Identify which cell holds the provided text, then report its [X, Y] central coordinate. 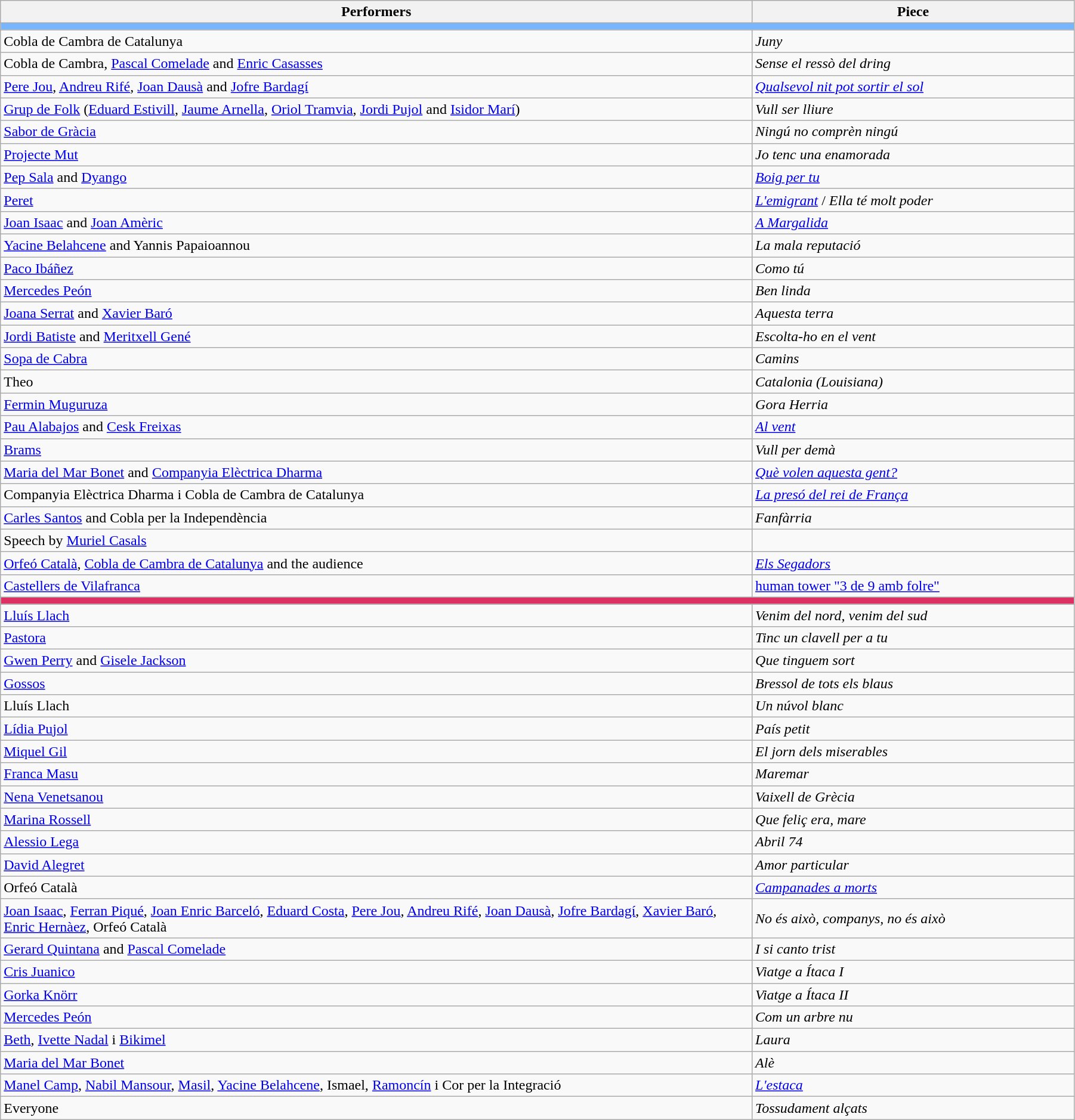
Laura [913, 1040]
Maremar [913, 774]
Performers [376, 12]
Yacine Belahcene and Yannis Papaioannou [376, 245]
L'emigrant / Ella té molt poder [913, 200]
Nena Venetsanou [376, 797]
Pere Jou, Andreu Rifé, Joan Dausà and Jofre Bardagí [376, 86]
I si canto trist [913, 949]
Catalonia (Louisiana) [913, 382]
Brams [376, 450]
Paco Ibáñez [376, 268]
Pastora [376, 638]
Com un arbre nu [913, 1017]
Como tú [913, 268]
Lídia Pujol [376, 729]
Grup de Folk (Eduard Estivill, Jaume Arnella, Oriol Tramvia, Jordi Pujol and Isidor Marí) [376, 109]
No és això, companys, no és això [913, 918]
Maria del Mar Bonet [376, 1063]
Gwen Perry and Gisele Jackson [376, 661]
El jorn dels miserables [913, 751]
Ben linda [913, 291]
Speech by Muriel Casals [376, 540]
Fanfàrria [913, 518]
Vull ser lliure [913, 109]
Ningú no comprèn ningú [913, 132]
David Alegret [376, 865]
Sabor de Gràcia [376, 132]
Bressol de tots els blaus [913, 683]
Abril 74 [913, 842]
Castellers de Vilafranca [376, 586]
Pep Sala and Dyango [376, 177]
L'estaca [913, 1085]
Orfeó Català [376, 887]
La presó del rei de França [913, 495]
Amor particular [913, 865]
Venim del nord, venim del sud [913, 615]
Gerard Quintana and Pascal Comelade [376, 949]
Tossudament alçats [913, 1108]
Escolta-ho en el vent [913, 336]
Sopa de Cabra [376, 359]
Jordi Batiste and Meritxell Gené [376, 336]
Campanades a morts [913, 887]
Maria del Mar Bonet and Companyia Elèctrica Dharma [376, 472]
Peret [376, 200]
Gossos [376, 683]
Beth, Ivette Nadal i Bikimel [376, 1040]
human tower "3 de 9 amb folre" [913, 586]
Gora Herria [913, 404]
Alessio Lega [376, 842]
Cobla de Cambra, Pascal Comelade and Enric Casasses [376, 64]
Marina Rossell [376, 819]
A Margalida [913, 222]
Camins [913, 359]
Cris Juanico [376, 972]
Manel Camp, Nabil Mansour, Masil, Yacine Belahcene, Ismael, Ramoncín i Cor per la Integració [376, 1085]
Companyia Elèctrica Dharma i Cobla de Cambra de Catalunya [376, 495]
La mala reputació [913, 245]
Franca Masu [376, 774]
Pau Alabajos and Cesk Freixas [376, 427]
Vull per demà [913, 450]
Gorka Knörr [376, 994]
Joana Serrat and Xavier Baró [376, 314]
Tinc un clavell per a tu [913, 638]
Aquesta terra [913, 314]
Projecte Mut [376, 154]
Al vent [913, 427]
Orfeó Català, Cobla de Cambra de Catalunya and the audience [376, 563]
Piece [913, 12]
Vaixell de Grècia [913, 797]
Carles Santos and Cobla per la Independència [376, 518]
País petit [913, 729]
Que tinguem sort [913, 661]
Boig per tu [913, 177]
Un núvol blanc [913, 706]
Everyone [376, 1108]
Theo [376, 382]
Sense el ressò del dring [913, 64]
Viatge a Ítaca I [913, 972]
Fermin Muguruza [376, 404]
Joan Isaac and Joan Amèric [376, 222]
Jo tenc una enamorada [913, 154]
Cobla de Cambra de Catalunya [376, 41]
Juny [913, 41]
Qualsevol nit pot sortir el sol [913, 86]
Els Segadors [913, 563]
Què volen aquesta gent? [913, 472]
Viatge a Ítaca II [913, 994]
Alè [913, 1063]
Que feliç era, mare [913, 819]
Miquel Gil [376, 751]
